Detect which cell encompasses the target text, then output its (x, y) center coordinate. 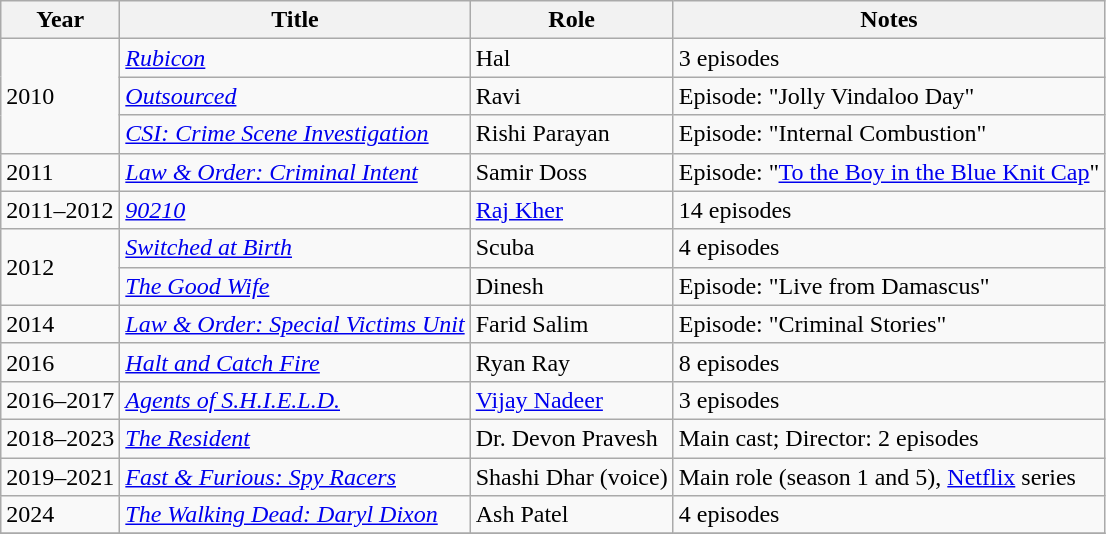
Main cast; Director: 2 episodes (889, 438)
Fast & Furious: Spy Racers (295, 477)
Scuba (572, 248)
Dinesh (572, 286)
Ash Patel (572, 515)
Farid Salim (572, 324)
Law & Order: Criminal Intent (295, 172)
Halt and Catch Fire (295, 362)
90210 (295, 210)
CSI: Crime Scene Investigation (295, 134)
Hal (572, 58)
8 episodes (889, 362)
Notes (889, 20)
2012 (60, 267)
Ryan Ray (572, 362)
2016–2017 (60, 400)
2011 (60, 172)
Rubicon (295, 58)
14 episodes (889, 210)
Agents of S.H.I.E.L.D. (295, 400)
Ravi (572, 96)
2014 (60, 324)
Vijay Nadeer (572, 400)
2019–2021 (60, 477)
Episode: "Live from Damascus" (889, 286)
Outsourced (295, 96)
Samir Doss (572, 172)
Shashi Dhar (voice) (572, 477)
Episode: "Jolly Vindaloo Day" (889, 96)
2010 (60, 96)
2016 (60, 362)
Main role (season 1 and 5), Netflix series (889, 477)
2024 (60, 515)
Raj Kher (572, 210)
Title (295, 20)
The Walking Dead: Daryl Dixon (295, 515)
Rishi Parayan (572, 134)
Role (572, 20)
The Resident (295, 438)
2011–2012 (60, 210)
2018–2023 (60, 438)
Law & Order: Special Victims Unit (295, 324)
The Good Wife (295, 286)
Dr. Devon Pravesh (572, 438)
Episode: "To the Boy in the Blue Knit Cap" (889, 172)
Episode: "Internal Combustion" (889, 134)
Episode: "Criminal Stories" (889, 324)
Switched at Birth (295, 248)
Year (60, 20)
